Output the [x, y] coordinate of the center of the cell containing the given text.  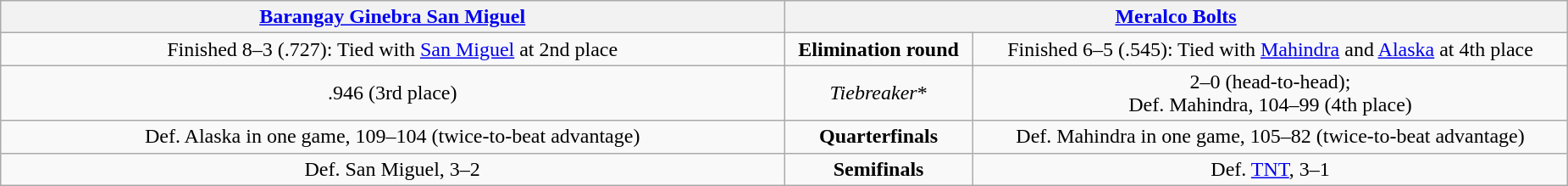
Def. TNT, 3–1 [1271, 169]
Semifinals [879, 169]
Finished 8–3 (.727): Tied with San Miguel at 2nd place [393, 49]
Finished 6–5 (.545): Tied with Mahindra and Alaska at 4th place [1271, 49]
2–0 (head-to-head);Def. Mahindra, 104–99 (4th place) [1271, 93]
Elimination round [879, 49]
Barangay Ginebra San Miguel [393, 17]
Def. San Miguel, 3–2 [393, 169]
Tiebreaker* [879, 93]
Quarterfinals [879, 137]
.946 (3rd place) [393, 93]
Def. Mahindra in one game, 105–82 (twice-to-beat advantage) [1271, 137]
Meralco Bolts [1176, 17]
Def. Alaska in one game, 109–104 (twice-to-beat advantage) [393, 137]
